Search for the cell housing the specified text and yield its [X, Y] center coordinate. 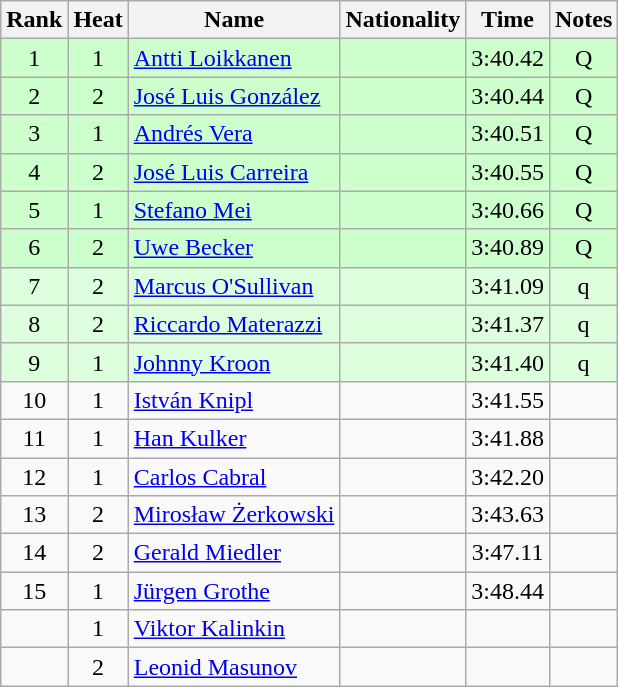
Johnny Kroon [234, 362]
10 [34, 400]
Andrés Vera [234, 134]
Notes [583, 20]
Riccardo Materazzi [234, 324]
3:41.09 [508, 286]
7 [34, 286]
3:40.55 [508, 172]
14 [34, 553]
José Luis González [234, 96]
9 [34, 362]
3:41.37 [508, 324]
6 [34, 248]
3:40.66 [508, 210]
3:41.88 [508, 438]
11 [34, 438]
3:41.55 [508, 400]
3:40.51 [508, 134]
István Knipl [234, 400]
Mirosław Żerkowski [234, 515]
3:43.63 [508, 515]
Rank [34, 20]
3:42.20 [508, 477]
Heat [98, 20]
8 [34, 324]
3:40.89 [508, 248]
Uwe Becker [234, 248]
Name [234, 20]
José Luis Carreira [234, 172]
12 [34, 477]
3:40.44 [508, 96]
Marcus O'Sullivan [234, 286]
Jürgen Grothe [234, 591]
3:48.44 [508, 591]
Nationality [403, 20]
3:47.11 [508, 553]
3:40.42 [508, 58]
Time [508, 20]
Leonid Masunov [234, 667]
13 [34, 515]
Antti Loikkanen [234, 58]
5 [34, 210]
Carlos Cabral [234, 477]
Gerald Miedler [234, 553]
4 [34, 172]
15 [34, 591]
Viktor Kalinkin [234, 629]
3 [34, 134]
Han Kulker [234, 438]
Stefano Mei [234, 210]
3:41.40 [508, 362]
